From the cell containing the given text, extract its center point as [x, y] coordinate. 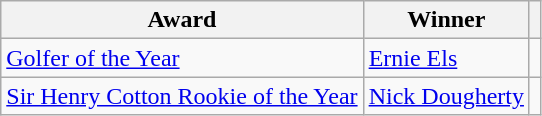
Sir Henry Cotton Rookie of the Year [182, 96]
Winner [446, 20]
Golfer of the Year [182, 58]
Award [182, 20]
Nick Dougherty [446, 96]
Ernie Els [446, 58]
